Search for the cell housing the specified text and yield its (X, Y) center coordinate. 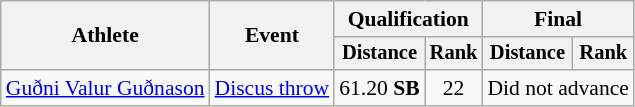
Guðni Valur Guðnason (106, 88)
61.20 SB (380, 88)
22 (454, 88)
Qualification (408, 19)
Discus throw (272, 88)
Athlete (106, 36)
Did not advance (558, 88)
Event (272, 36)
Final (558, 19)
